Search for the cell housing the specified text and yield its [x, y] center coordinate. 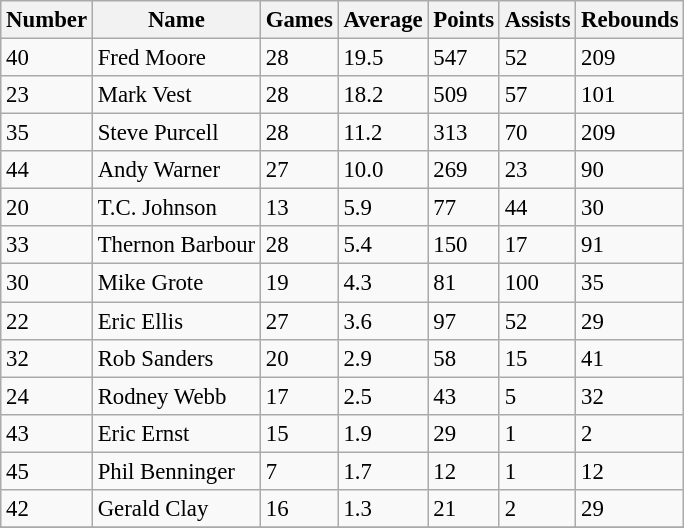
97 [464, 321]
3.6 [383, 321]
16 [299, 509]
Rodney Webb [176, 396]
Fred Moore [176, 58]
Name [176, 20]
509 [464, 95]
58 [464, 358]
81 [464, 283]
1.9 [383, 433]
150 [464, 245]
2.5 [383, 396]
19 [299, 283]
Thernon Barbour [176, 245]
Assists [537, 20]
Average [383, 20]
Rob Sanders [176, 358]
Points [464, 20]
T.C. Johnson [176, 208]
70 [537, 133]
13 [299, 208]
101 [630, 95]
Eric Ellis [176, 321]
45 [47, 471]
Number [47, 20]
7 [299, 471]
5.9 [383, 208]
18.2 [383, 95]
19.5 [383, 58]
11.2 [383, 133]
33 [47, 245]
5.4 [383, 245]
57 [537, 95]
41 [630, 358]
Andy Warner [176, 170]
77 [464, 208]
100 [537, 283]
Mike Grote [176, 283]
Gerald Clay [176, 509]
1.7 [383, 471]
24 [47, 396]
Steve Purcell [176, 133]
4.3 [383, 283]
10.0 [383, 170]
2.9 [383, 358]
40 [47, 58]
Eric Ernst [176, 433]
21 [464, 509]
Games [299, 20]
547 [464, 58]
1.3 [383, 509]
90 [630, 170]
Phil Benninger [176, 471]
91 [630, 245]
42 [47, 509]
269 [464, 170]
Rebounds [630, 20]
5 [537, 396]
22 [47, 321]
Mark Vest [176, 95]
313 [464, 133]
